Detect which cell encompasses the target text, then output its (x, y) center coordinate. 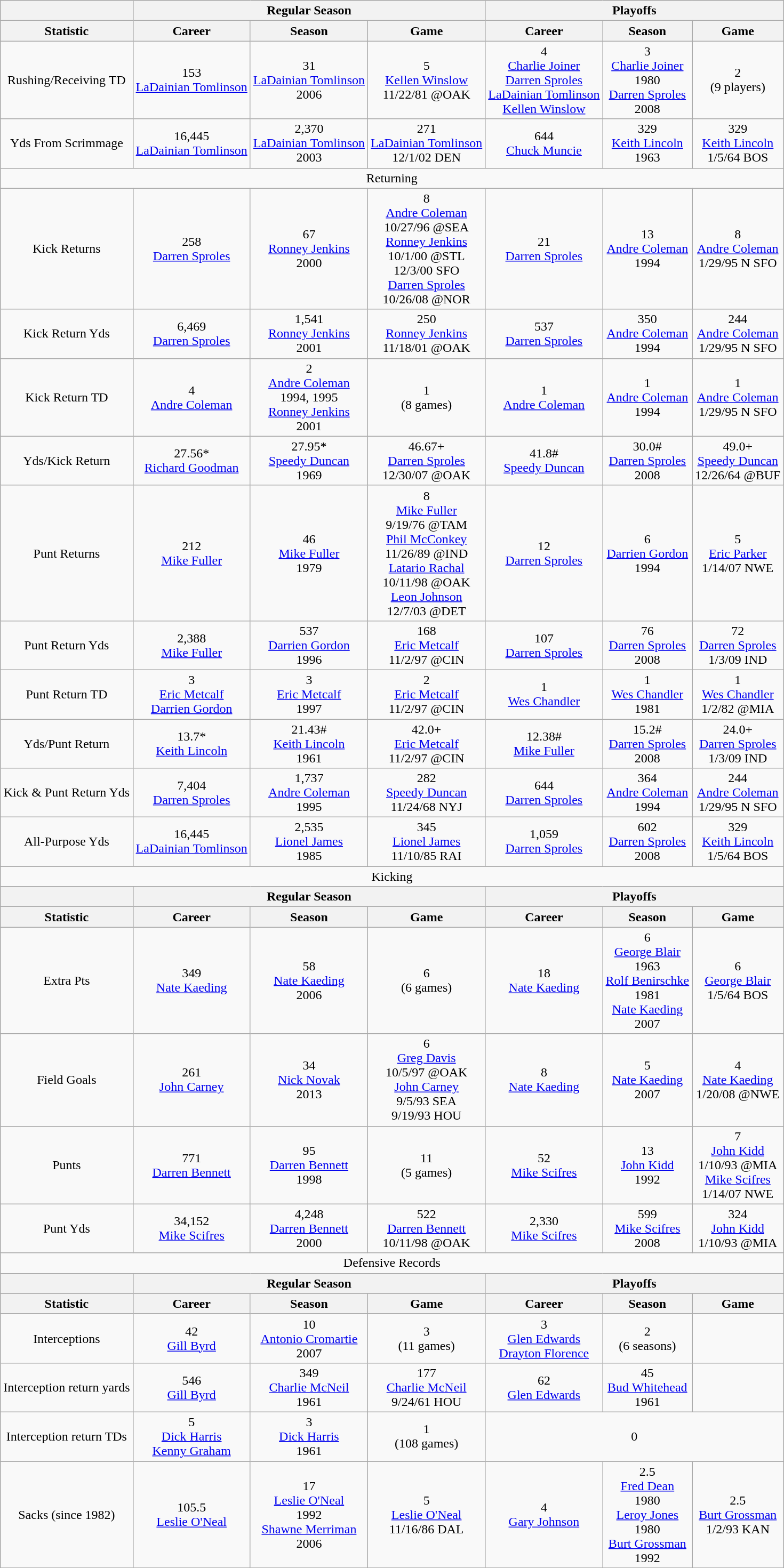
329Keith Lincoln1963 (647, 143)
8Andre Coleman1/29/95 N SFO (738, 248)
21.43#Keith Lincoln1961 (309, 743)
2Eric Metcalf11/2/97 @CIN (427, 694)
2.5Burt Grossman1/2/93 KAN (738, 1514)
24.0+Darren Sproles1/3/09 IND (738, 743)
18Nate Kaeding (544, 980)
4Nate Kaeding1/20/08 @NWE (738, 1080)
Kick Returns (67, 248)
4Gary Johnson (544, 1514)
34,152Mike Scifres (191, 1228)
13.7*Keith Lincoln (191, 743)
72Darren Sproles1/3/09 IND (738, 645)
5Nate Kaeding2007 (647, 1080)
3Dick Harris1961 (309, 1436)
2Andre Coleman1994, 1995Ronney Jenkins2001 (309, 397)
62Glen Edwards (544, 1387)
4Andre Coleman (191, 397)
5Dick HarrisKenny Graham (191, 1436)
Returning (392, 178)
3Eric MetcalfDarrien Gordon (191, 694)
Kick & Punt Return Yds (67, 793)
4,248Darren Bennett2000 (309, 1228)
7John Kidd1/10/93 @MIAMike Scifres1/14/07 NWE (738, 1165)
261John Carney (191, 1080)
6(6 games) (427, 980)
95Darren Bennett1998 (309, 1165)
52Mike Scifres (544, 1165)
30.0#Darren Sproles2008 (647, 461)
Punts (67, 1165)
107Darren Sproles (544, 645)
3(11 games) (427, 1338)
1Wes Chandler1981 (647, 694)
1,059Darren Sproles (544, 842)
5Leslie O'Neal11/16/86 DAL (427, 1514)
153LaDainian Tomlinson (191, 80)
Interceptions (67, 1338)
31LaDainian Tomlinson2006 (309, 80)
27.56*Richard Goodman (191, 461)
3Eric Metcalf1997 (309, 694)
11(5 games) (427, 1165)
8Andre Coleman10/27/96 @SEARonney Jenkins10/1/00 @STL12/3/00 SFODarren Sproles10/26/08 @NOR (427, 248)
13Andre Coleman1994 (647, 248)
1(108 games) (427, 1436)
1,541Ronney Jenkins2001 (309, 334)
3Charlie Joiner1980Darren Sproles2008 (647, 80)
15.2#Darren Sproles2008 (647, 743)
6Darrien Gordon1994 (647, 553)
6,469Darren Sproles (191, 334)
34Nick Novak2013 (309, 1080)
177Charlie McNeil9/24/61 HOU (427, 1387)
46.67+Darren Sproles12/30/07 @OAK (427, 461)
8Nate Kaeding (544, 1080)
4Charlie JoinerDarren SprolesLaDainian TomlinsonKellen Winslow (544, 80)
349Charlie McNeil1961 (309, 1387)
345Lionel James11/10/85 RAI (427, 842)
41.8#Speedy Duncan (544, 461)
644Darren Sproles (544, 793)
12.38#Mike Fuller (544, 743)
17Leslie O'Neal1992Shawne Merriman2006 (309, 1514)
349Nate Kaeding (191, 980)
42.0+Eric Metcalf11/2/97 @CIN (427, 743)
Kick Return Yds (67, 334)
168Eric Metcalf11/2/97 @CIN (427, 645)
42Gill Byrd (191, 1338)
602Darren Sproles2008 (647, 842)
2.5Fred Dean1980Leroy Jones1980Burt Grossman1992 (647, 1514)
2,370LaDainian Tomlinson2003 (309, 143)
5Eric Parker1/14/07 NWE (738, 553)
5Kellen Winslow11/22/81 @OAK (427, 80)
3Glen EdwardsDrayton Florence (544, 1338)
282Speedy Duncan11/24/68 NYJ (427, 793)
250Ronney Jenkins11/18/01 @OAK (427, 334)
27.95*Speedy Duncan1969 (309, 461)
1Andre Coleman1994 (647, 397)
7,404Darren Sproles (191, 793)
76Darren Sproles2008 (647, 645)
105.5Leslie O'Neal (191, 1514)
2,535Lionel James1985 (309, 842)
Punt Yds (67, 1228)
12Darren Sproles (544, 553)
1Wes Chandler (544, 694)
Extra Pts (67, 980)
1Andre Coleman1/29/95 N SFO (738, 397)
Interception return TDs (67, 1436)
2,388Mike Fuller (191, 645)
67Ronney Jenkins2000 (309, 248)
58Nate Kaeding2006 (309, 980)
Punt Returns (67, 553)
Kicking (392, 877)
258Darren Sproles (191, 248)
1(8 games) (427, 397)
Yds/Punt Return (67, 743)
350Andre Coleman1994 (647, 334)
546Gill Byrd (191, 1387)
771Darren Bennett (191, 1165)
1,737Andre Coleman1995 (309, 793)
6Greg Davis10/5/97 @OAKJohn Carney9/5/93 SEA9/19/93 HOU (427, 1080)
21Darren Sproles (544, 248)
0 (635, 1436)
537Darren Sproles (544, 334)
2,330Mike Scifres (544, 1228)
6George Blair1963Rolf Benirschke1981Nate Kaeding2007 (647, 980)
522Darren Bennett10/11/98 @OAK (427, 1228)
2(6 seasons) (647, 1338)
2(9 players) (738, 80)
Yds/Kick Return (67, 461)
45Bud Whitehead1961 (647, 1387)
Yds From Scrimmage (67, 143)
324John Kidd1/10/93 @MIA (738, 1228)
599Mike Scifres2008 (647, 1228)
364Andre Coleman1994 (647, 793)
Defensive Records (392, 1263)
Sacks (since 1982) (67, 1514)
6George Blair1/5/64 BOS (738, 980)
8Mike Fuller9/19/76 @TAMPhil McConkey11/26/89 @INDLatario Rachal10/11/98 @OAKLeon Johnson12/7/03 @DET (427, 553)
Punt Return TD (67, 694)
Kick Return TD (67, 397)
10Antonio Cromartie2007 (309, 1338)
All-Purpose Yds (67, 842)
49.0+Speedy Duncan12/26/64 @BUF (738, 461)
13John Kidd1992 (647, 1165)
537Darrien Gordon1996 (309, 645)
46Mike Fuller1979 (309, 553)
1Wes Chandler1/2/82 @MIA (738, 694)
271LaDainian Tomlinson12/1/02 DEN (427, 143)
Rushing/Receiving TD (67, 80)
644Chuck Muncie (544, 143)
Punt Return Yds (67, 645)
Field Goals (67, 1080)
1Andre Coleman (544, 397)
212Mike Fuller (191, 553)
Interception return yards (67, 1387)
